Identify which cell holds the provided text, then report its [x, y] central coordinate. 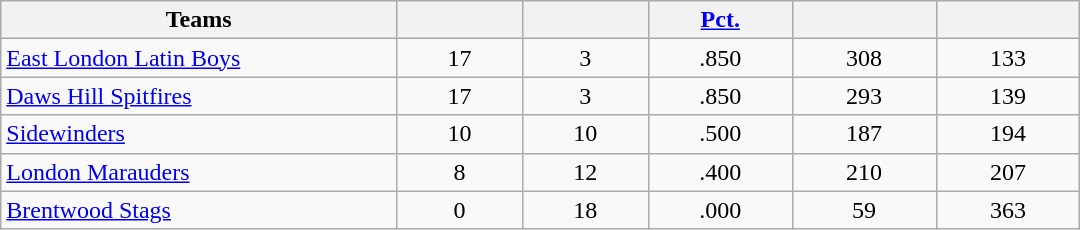
139 [1008, 96]
187 [864, 134]
East London Latin Boys [199, 58]
194 [1008, 134]
8 [459, 172]
Teams [199, 20]
Sidewinders [199, 134]
London Marauders [199, 172]
Brentwood Stags [199, 210]
12 [585, 172]
18 [585, 210]
.000 [720, 210]
0 [459, 210]
Daws Hill Spitfires [199, 96]
207 [1008, 172]
Pct. [720, 20]
363 [1008, 210]
210 [864, 172]
133 [1008, 58]
.500 [720, 134]
308 [864, 58]
.400 [720, 172]
59 [864, 210]
293 [864, 96]
